Pinpoint the cell where the given text exists, returning its [X, Y] midpoint coordinate. 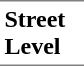
Street Level [42, 33]
